Detect which cell encompasses the target text, then output its [x, y] center coordinate. 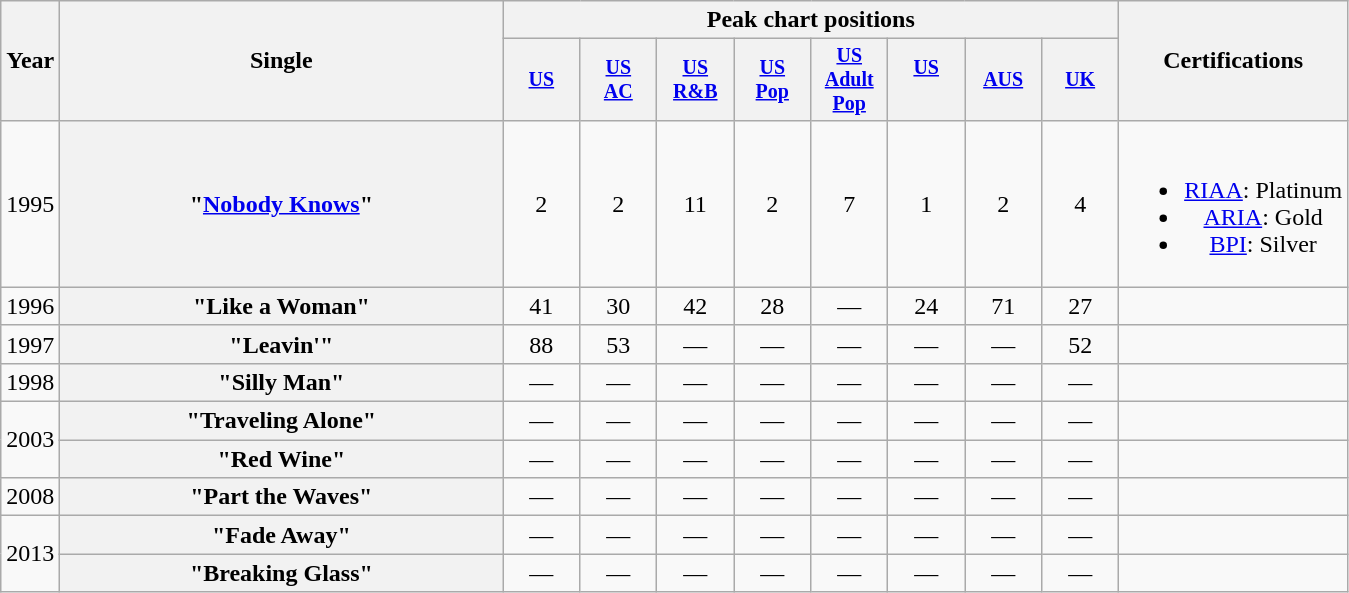
Single [282, 61]
52 [1080, 344]
UK [1080, 80]
1995 [30, 204]
1997 [30, 344]
1998 [30, 382]
USAdultPop [850, 80]
2013 [30, 554]
USR&B [696, 80]
7 [850, 204]
"Like a Woman" [282, 306]
"Fade Away" [282, 535]
"Red Wine" [282, 459]
Year [30, 61]
"Part the Waves" [282, 497]
1996 [30, 306]
"Leavin'" [282, 344]
"Silly Man" [282, 382]
30 [618, 306]
88 [542, 344]
11 [696, 204]
42 [696, 306]
Certifications [1234, 61]
2003 [30, 440]
24 [926, 306]
2008 [30, 497]
71 [1004, 306]
RIAA: PlatinumARIA: GoldBPI: Silver [1234, 204]
"Breaking Glass" [282, 573]
USPop [772, 80]
"Nobody Knows" [282, 204]
28 [772, 306]
53 [618, 344]
AUS [1004, 80]
1 [926, 204]
Peak chart positions [811, 20]
27 [1080, 306]
4 [1080, 204]
"Traveling Alone" [282, 421]
41 [542, 306]
USAC [618, 80]
